Extract the (X, Y) coordinate from the center of the cell holding the provided text.  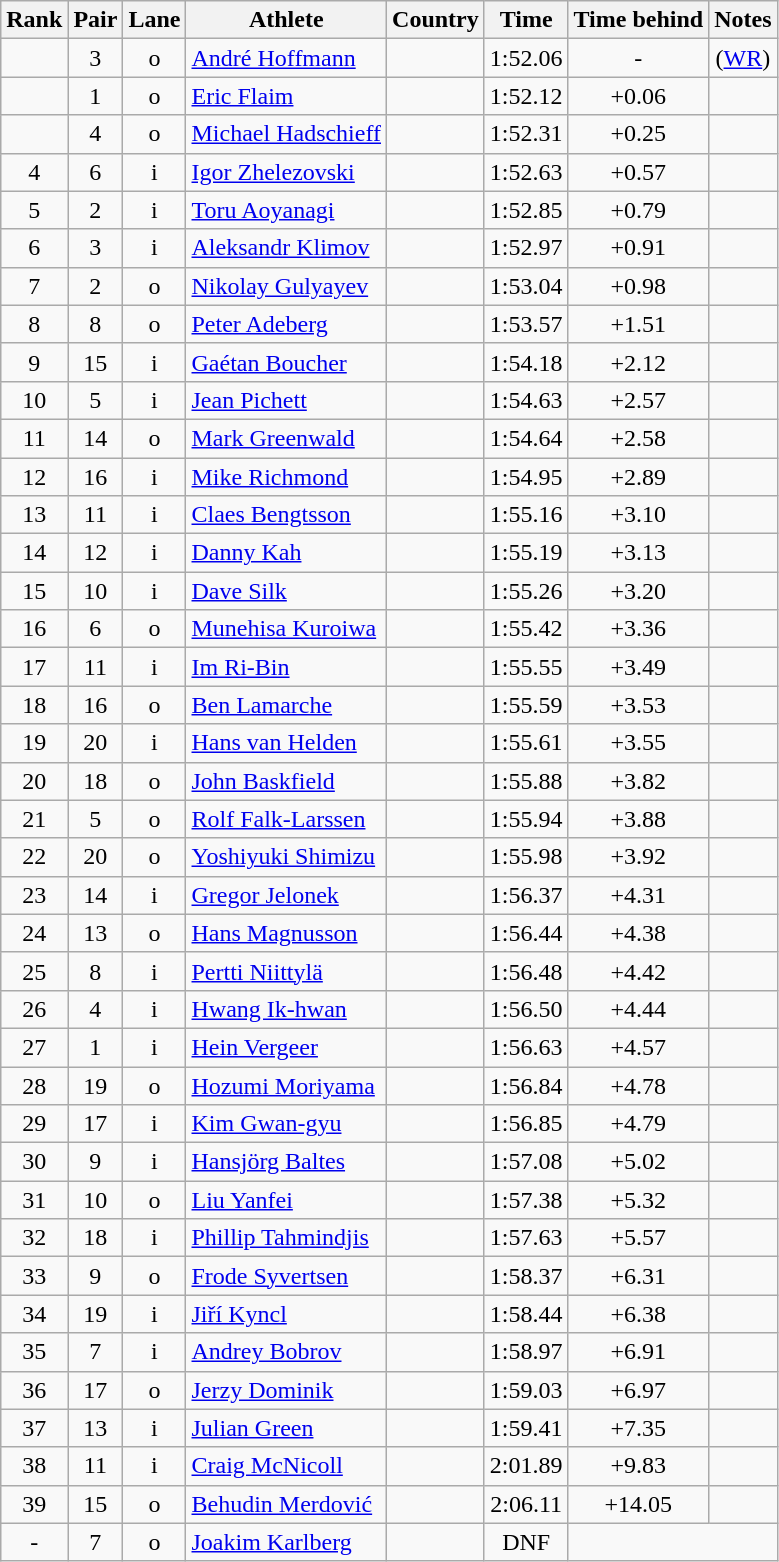
+4.44 (638, 1009)
1:52.97 (526, 248)
1:56.37 (526, 895)
Hans van Helden (286, 743)
Aleksandr Klimov (286, 248)
+2.12 (638, 362)
+0.79 (638, 210)
John Baskfield (286, 781)
+3.10 (638, 515)
+0.25 (638, 134)
Hansjörg Baltes (286, 1162)
1:54.95 (526, 477)
+3.36 (638, 629)
1:56.63 (526, 1047)
Hein Vergeer (286, 1047)
Gaétan Boucher (286, 362)
38 (34, 1466)
Eric Flaim (286, 96)
Rank (34, 20)
39 (34, 1504)
1:55.94 (526, 819)
Jiří Kyncl (286, 1314)
Phillip Tahmindjis (286, 1238)
2:06.11 (526, 1504)
Michael Hadschieff (286, 134)
34 (34, 1314)
30 (34, 1162)
Pair (96, 20)
Yoshiyuki Shimizu (286, 857)
Lane (154, 20)
1:58.97 (526, 1352)
+3.20 (638, 591)
22 (34, 857)
Time (526, 20)
Country (436, 20)
Dave Silk (286, 591)
1:57.08 (526, 1162)
Craig McNicoll (286, 1466)
24 (34, 933)
1:55.61 (526, 743)
+14.05 (638, 1504)
Pertti Niittylä (286, 971)
1:55.59 (526, 705)
+3.49 (638, 667)
+4.79 (638, 1124)
+2.58 (638, 438)
1:58.44 (526, 1314)
Claes Bengtsson (286, 515)
Jerzy Dominik (286, 1390)
1:58.37 (526, 1276)
(WR) (743, 58)
Peter Adeberg (286, 324)
+6.38 (638, 1314)
Andrey Bobrov (286, 1352)
Mark Greenwald (286, 438)
Time behind (638, 20)
+0.91 (638, 248)
1:52.31 (526, 134)
Liu Yanfei (286, 1200)
Jean Pichett (286, 400)
Athlete (286, 20)
+5.57 (638, 1238)
DNF (526, 1542)
+2.89 (638, 477)
+3.53 (638, 705)
1:55.88 (526, 781)
Im Ri-Bin (286, 667)
+7.35 (638, 1428)
+3.13 (638, 553)
1:55.16 (526, 515)
Igor Zhelezovski (286, 172)
Nikolay Gulyayev (286, 286)
Mike Richmond (286, 477)
Julian Green (286, 1428)
+6.31 (638, 1276)
Rolf Falk-Larssen (286, 819)
+3.92 (638, 857)
Toru Aoyanagi (286, 210)
1:55.26 (526, 591)
29 (34, 1124)
1:59.03 (526, 1390)
Ben Lamarche (286, 705)
Munehisa Kuroiwa (286, 629)
+5.02 (638, 1162)
+5.32 (638, 1200)
1:52.85 (526, 210)
37 (34, 1428)
32 (34, 1238)
1:52.63 (526, 172)
+9.83 (638, 1466)
+3.88 (638, 819)
+4.38 (638, 933)
André Hoffmann (286, 58)
1:55.42 (526, 629)
36 (34, 1390)
25 (34, 971)
1:54.18 (526, 362)
Kim Gwan-gyu (286, 1124)
1:56.84 (526, 1085)
26 (34, 1009)
35 (34, 1352)
1:53.04 (526, 286)
+0.57 (638, 172)
1:56.50 (526, 1009)
Danny Kah (286, 553)
1:52.12 (526, 96)
Hans Magnusson (286, 933)
Hozumi Moriyama (286, 1085)
33 (34, 1276)
+6.97 (638, 1390)
+0.98 (638, 286)
+1.51 (638, 324)
1:56.85 (526, 1124)
1:55.98 (526, 857)
+0.06 (638, 96)
+4.78 (638, 1085)
+3.82 (638, 781)
Hwang Ik-hwan (286, 1009)
1:59.41 (526, 1428)
+2.57 (638, 400)
+6.91 (638, 1352)
Notes (743, 20)
28 (34, 1085)
Gregor Jelonek (286, 895)
1:57.63 (526, 1238)
1:56.48 (526, 971)
27 (34, 1047)
1:53.57 (526, 324)
23 (34, 895)
1:55.19 (526, 553)
1:54.64 (526, 438)
Frode Syvertsen (286, 1276)
1:57.38 (526, 1200)
+4.31 (638, 895)
31 (34, 1200)
1:55.55 (526, 667)
Joakim Karlberg (286, 1542)
+4.57 (638, 1047)
1:52.06 (526, 58)
+3.55 (638, 743)
Behudin Merdović (286, 1504)
21 (34, 819)
2:01.89 (526, 1466)
+4.42 (638, 971)
1:56.44 (526, 933)
1:54.63 (526, 400)
